Provide the [x, y] coordinate of the cell's center where the given text is located.  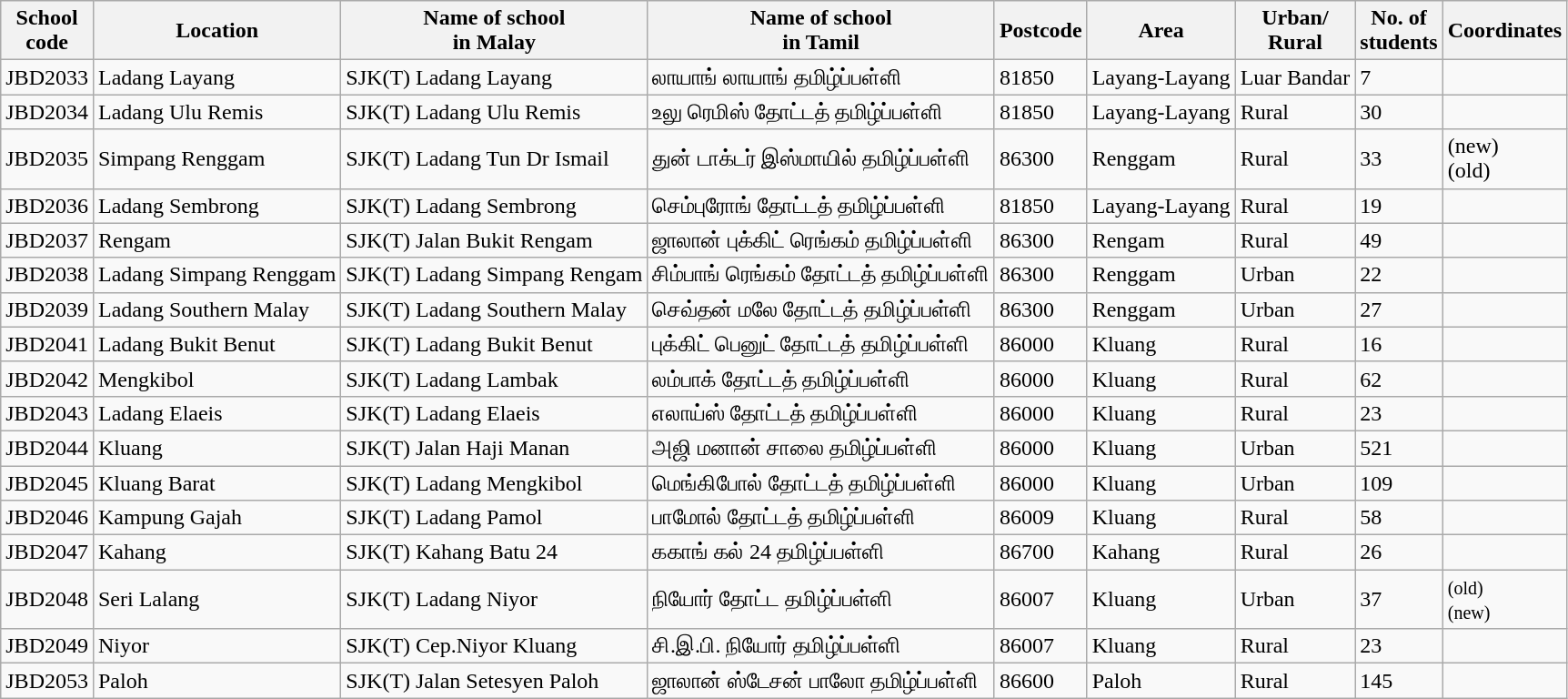
37 [1399, 599]
Ladang Layang [216, 77]
SJK(T) Ladang Ulu Remis [495, 112]
JBD2048 [47, 599]
SJK(T) Ladang Layang [495, 77]
லாயாங் லாயாங் தமிழ்ப்பள்ளி [821, 77]
Ladang Bukit Benut [216, 344]
Ladang Southern Malay [216, 309]
சிம்பாங் ரெங்கம் தோட்டத் தமிழ்ப்பள்ளி [821, 275]
SJK(T) Kahang Batu 24 [495, 552]
JBD2047 [47, 552]
SJK(T) Ladang Niyor [495, 599]
19 [1399, 206]
109 [1399, 483]
SJK(T) Ladang Simpang Rengam [495, 275]
மெங்கிபோல் தோட்டத் தமிழ்ப்பள்ளி [821, 483]
ககாங் கல் 24 தமிழ்ப்பள்ளி [821, 552]
(new) (old) [1504, 158]
SJK(T) Ladang Pamol [495, 518]
Kampung Gajah [216, 518]
SJK(T) Ladang Bukit Benut [495, 344]
521 [1399, 448]
JBD2037 [47, 240]
Ladang Simpang Renggam [216, 275]
Ladang Sembrong [216, 206]
SJK(T) Jalan Bukit Rengam [495, 240]
Name of schoolin Malay [495, 31]
SJK(T) Ladang Lambak [495, 379]
Seri Lalang [216, 599]
Postcode [1040, 31]
JBD2039 [47, 309]
Simpang Renggam [216, 158]
SJK(T) Ladang Elaeis [495, 413]
JBD2049 [47, 646]
பாமோல் தோட்டத் தமிழ்ப்பள்ளி [821, 518]
30 [1399, 112]
செவ்தன் மலே தோட்டத் தமிழ்ப்பள்ளி [821, 309]
JBD2043 [47, 413]
JBD2044 [47, 448]
22 [1399, 275]
JBD2046 [47, 518]
SJK(T) Cep.Niyor Kluang [495, 646]
26 [1399, 552]
Kluang Barat [216, 483]
JBD2038 [47, 275]
துன் டாக்டர் இஸ்மாயில் தமிழ்ப்பள்ளி [821, 158]
49 [1399, 240]
Niyor [216, 646]
Area [1161, 31]
145 [1399, 681]
SJK(T) Ladang Southern Malay [495, 309]
27 [1399, 309]
SJK(T) Ladang Mengkibol [495, 483]
7 [1399, 77]
58 [1399, 518]
லம்பாக் தோட்டத் தமிழ்ப்பள்ளி [821, 379]
JBD2042 [47, 379]
அஜி மனான் சாலை தமிழ்ப்பள்ளி [821, 448]
SJK(T) Jalan Haji Manan [495, 448]
Mengkibol [216, 379]
ஜாலான் ஸ்டேசன் பாலோ தமிழ்ப்பள்ளி [821, 681]
SJK(T) Jalan Setesyen Paloh [495, 681]
JBD2053 [47, 681]
(old) (new) [1504, 599]
Location [216, 31]
Coordinates [1504, 31]
86600 [1040, 681]
JBD2041 [47, 344]
எலாய்ஸ் தோட்டத் தமிழ்ப்பள்ளி [821, 413]
JBD2035 [47, 158]
Ladang Elaeis [216, 413]
Name of schoolin Tamil [821, 31]
Luar Bandar [1295, 77]
Schoolcode [47, 31]
33 [1399, 158]
JBD2045 [47, 483]
JBD2036 [47, 206]
86700 [1040, 552]
JBD2034 [47, 112]
SJK(T) Ladang Tun Dr Ismail [495, 158]
உலு ரெமிஸ் தோட்டத் தமிழ்ப்பள்ளி [821, 112]
JBD2033 [47, 77]
86009 [1040, 518]
Urban/Rural [1295, 31]
SJK(T) Ladang Sembrong [495, 206]
சி.இ.பி. நியோர் தமிழ்ப்பள்ளி [821, 646]
No. ofstudents [1399, 31]
நியோர் தோட்ட தமிழ்ப்பள்ளி [821, 599]
16 [1399, 344]
62 [1399, 379]
செம்புரோங் தோட்டத் தமிழ்ப்பள்ளி [821, 206]
புக்கிட் பெனுட் தோட்டத் தமிழ்ப்பள்ளி [821, 344]
Ladang Ulu Remis [216, 112]
ஜாலான் புக்கிட் ரெங்கம் தமிழ்ப்பள்ளி [821, 240]
